For the text-containing cell, return its midpoint in [X, Y] coordinate format. 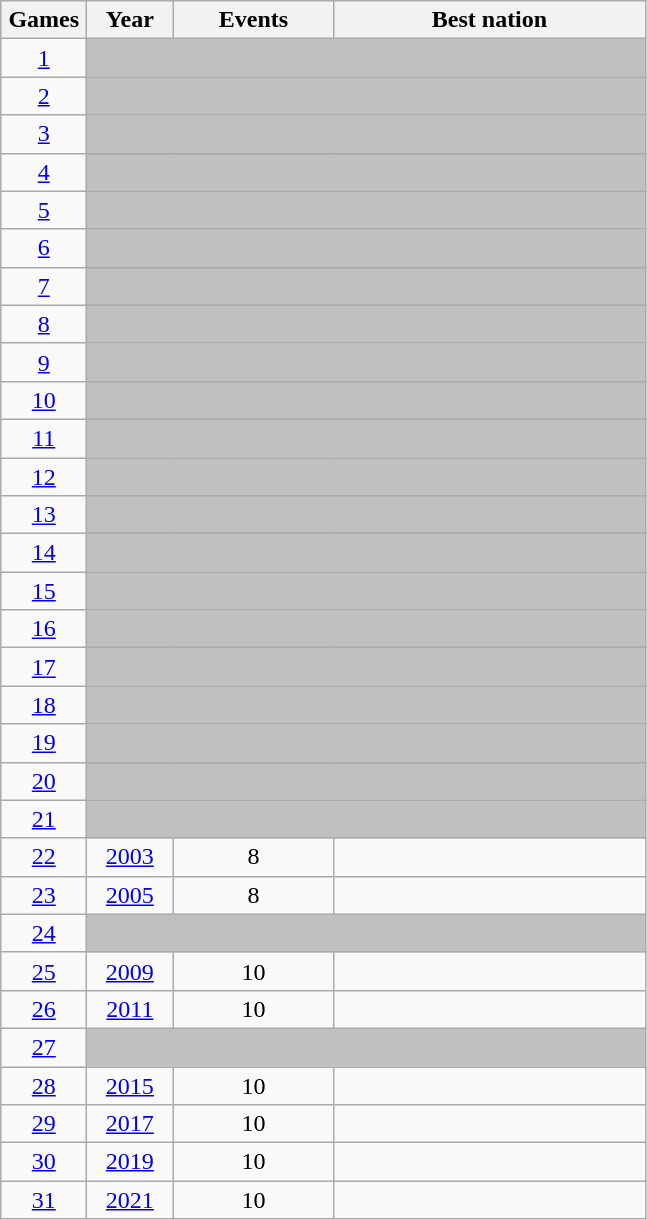
29 [44, 1124]
7 [44, 286]
20 [44, 781]
4 [44, 172]
1 [44, 58]
5 [44, 210]
27 [44, 1047]
31 [44, 1200]
Games [44, 20]
Year [130, 20]
Events [254, 20]
2011 [130, 1009]
13 [44, 515]
11 [44, 438]
26 [44, 1009]
28 [44, 1085]
2 [44, 96]
2015 [130, 1085]
2005 [130, 895]
Best nation [490, 20]
6 [44, 248]
12 [44, 477]
14 [44, 553]
2021 [130, 1200]
17 [44, 667]
3 [44, 134]
2009 [130, 971]
15 [44, 591]
18 [44, 705]
2017 [130, 1124]
9 [44, 362]
30 [44, 1162]
16 [44, 629]
2019 [130, 1162]
2003 [130, 857]
23 [44, 895]
22 [44, 857]
24 [44, 933]
25 [44, 971]
21 [44, 819]
19 [44, 743]
